Capture the cell that displays the provided text and extract its [x, y] central coordinate. 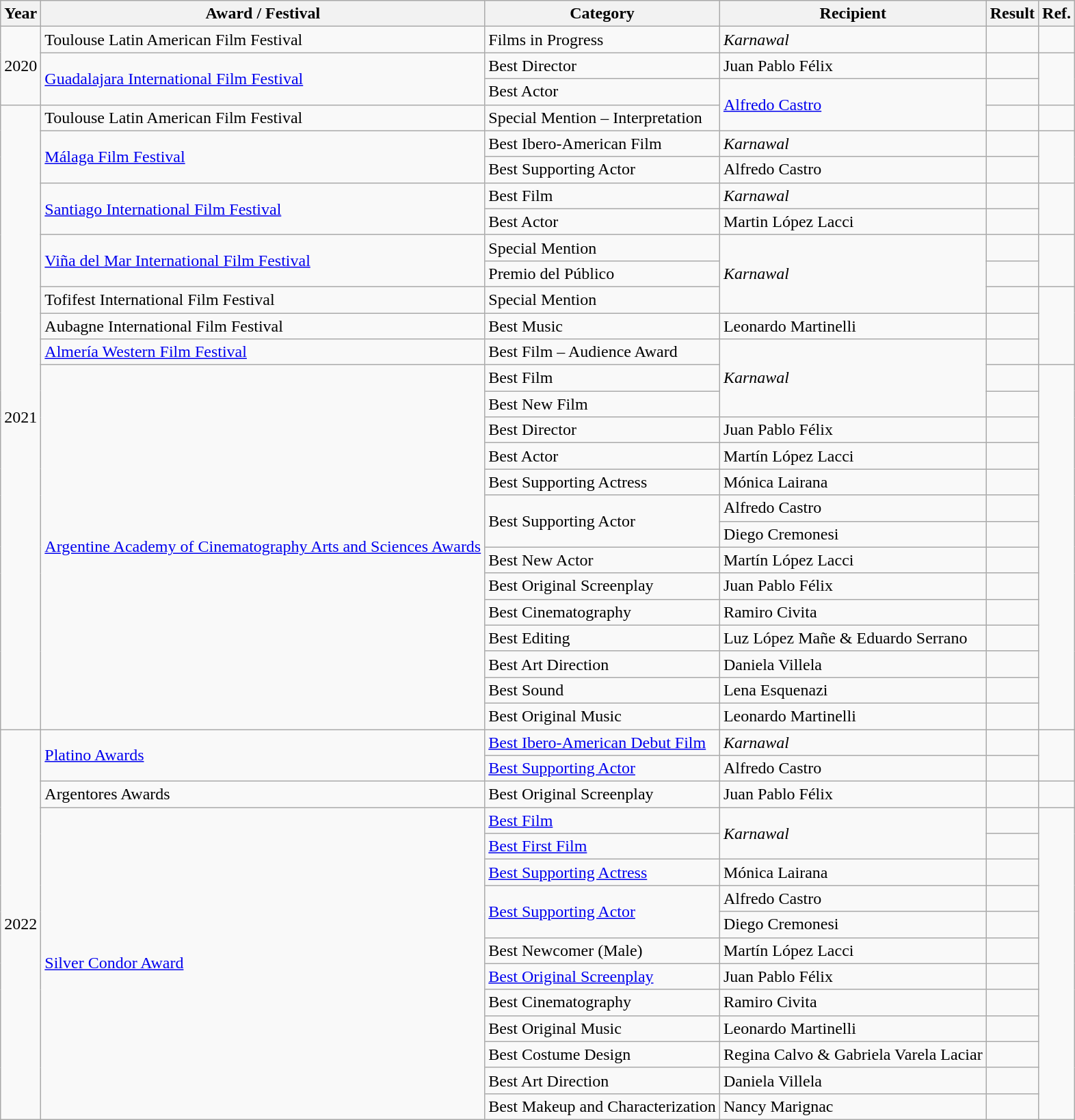
Best Ibero-American Debut Film [602, 742]
Best Sound [602, 690]
Viña del Mar International Film Festival [263, 261]
Martin López Lacci [853, 222]
Special Mention – Interpretation [602, 118]
Films in Progress [602, 40]
Lena Esquenazi [853, 690]
2020 [21, 66]
Category [602, 14]
Best Makeup and Characterization [602, 1106]
Platino Awards [263, 755]
Guadalajara International Film Festival [263, 79]
Santiago International Film Festival [263, 209]
Best Music [602, 326]
Best Editing [602, 638]
Best Costume Design [602, 1054]
Award / Festival [263, 14]
Silver Condor Award [263, 964]
Regina Calvo & Gabriela Varela Laciar [853, 1054]
Luz López Mañe & Eduardo Serrano [853, 638]
Nancy Marignac [853, 1106]
Year [21, 14]
Best First Film [602, 846]
Recipient [853, 14]
Málaga Film Festival [263, 157]
Ref. [1057, 14]
Best Ibero-American Film [602, 144]
Best New Actor [602, 560]
2021 [21, 417]
Argentores Awards [263, 795]
2022 [21, 924]
Best New Film [602, 404]
Best Newcomer (Male) [602, 950]
Argentine Academy of Cinematography Arts and Sciences Awards [263, 547]
Best Film – Audience Award [602, 352]
Tofifest International Film Festival [263, 299]
Premio del Público [602, 274]
Almería Western Film Festival [263, 352]
Result [1012, 14]
Aubagne International Film Festival [263, 326]
